Determine the [x, y] coordinate at the center of the cell enclosing the given text.  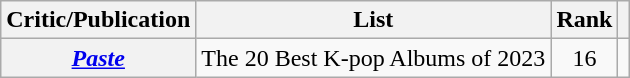
16 [584, 58]
Paste [98, 58]
Rank [584, 20]
The 20 Best K-pop Albums of 2023 [374, 58]
List [374, 20]
Critic/Publication [98, 20]
